Identify which cell holds the provided text, then report its (x, y) central coordinate. 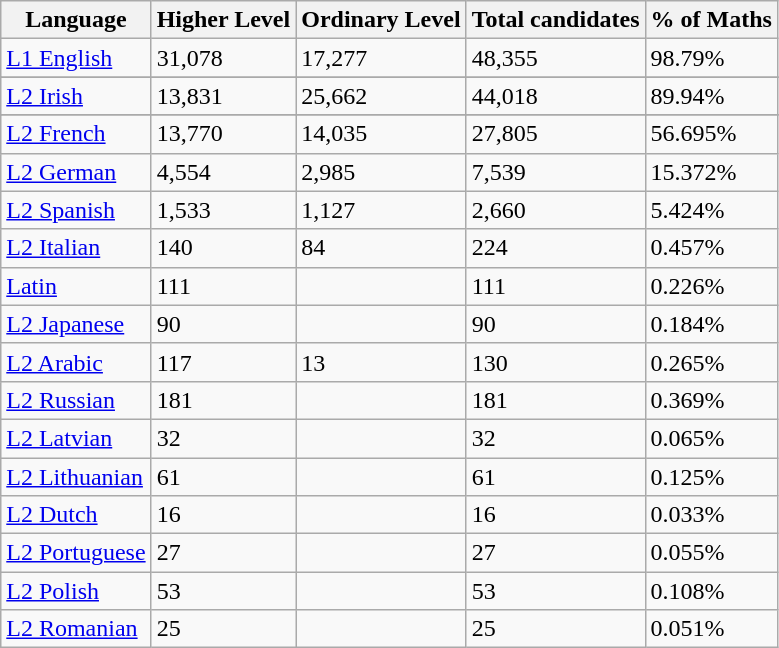
Latin (76, 286)
Higher Level (224, 20)
0.369% (711, 400)
% of Maths (711, 20)
5.424% (711, 210)
27,805 (556, 134)
0.065% (711, 438)
117 (224, 362)
7,539 (556, 172)
130 (556, 362)
140 (224, 248)
13,770 (224, 134)
0.051% (711, 629)
15.372% (711, 172)
L2 French (76, 134)
0.125% (711, 477)
L2 Spanish (76, 210)
Language (76, 20)
13 (381, 362)
L2 Portuguese (76, 553)
L2 Dutch (76, 515)
L2 Latvian (76, 438)
4,554 (224, 172)
48,355 (556, 58)
0.184% (711, 324)
L1 English (76, 58)
L2 German (76, 172)
0.457% (711, 248)
L2 Russian (76, 400)
84 (381, 248)
L2 Polish (76, 591)
0.108% (711, 591)
L2 Romanian (76, 629)
Total candidates (556, 20)
L2 Italian (76, 248)
0.033% (711, 515)
L2 Japanese (76, 324)
14,035 (381, 134)
13,831 (224, 96)
17,277 (381, 58)
L2 Lithuanian (76, 477)
2,985 (381, 172)
Ordinary Level (381, 20)
25,662 (381, 96)
1,533 (224, 210)
2,660 (556, 210)
0.265% (711, 362)
0.055% (711, 553)
0.226% (711, 286)
224 (556, 248)
31,078 (224, 58)
98.79% (711, 58)
89.94% (711, 96)
L2 Arabic (76, 362)
L2 Irish (76, 96)
44,018 (556, 96)
56.695% (711, 134)
1,127 (381, 210)
